Detect which cell encompasses the target text, then output its [x, y] center coordinate. 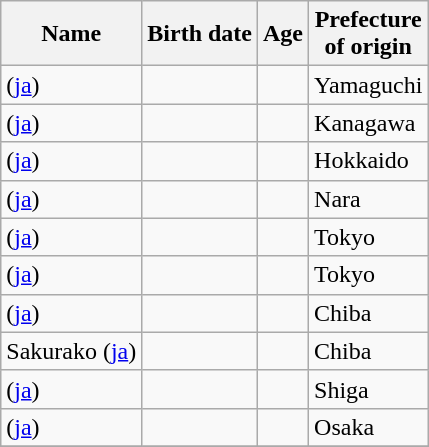
Shiga [368, 389]
Age [284, 34]
Kanagawa [368, 123]
Nara [368, 199]
Osaka [368, 427]
Hokkaido [368, 161]
Prefectureof origin [368, 34]
Yamaguchi [368, 85]
Name [72, 34]
Sakurako (ja) [72, 351]
Birth date [200, 34]
